Capture the cell that displays the provided text and extract its (x, y) central coordinate. 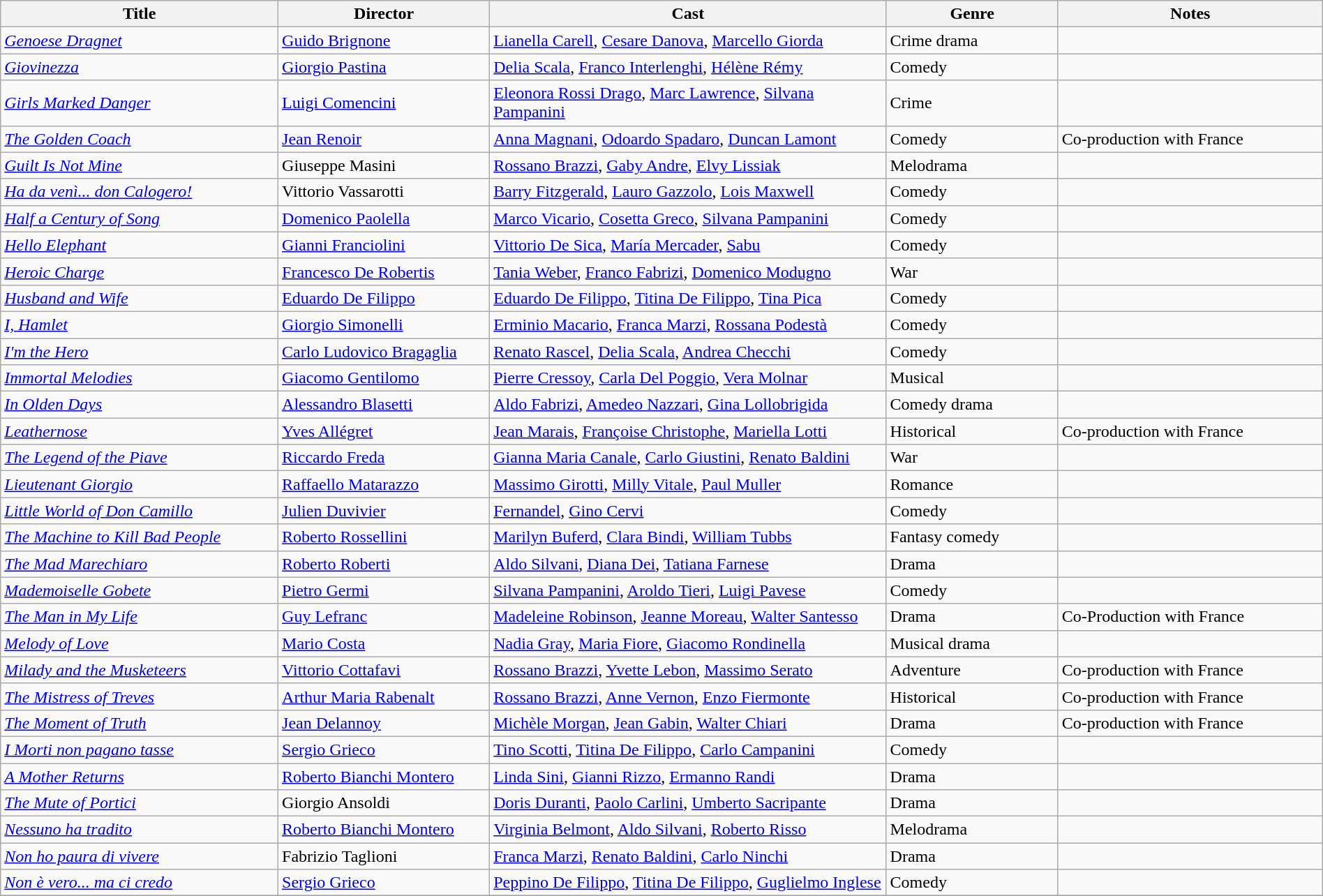
Romance (972, 484)
Eleonora Rossi Drago, Marc Lawrence, Silvana Pampanini (688, 103)
Luigi Comencini (384, 103)
Franca Marzi, Renato Baldini, Carlo Ninchi (688, 856)
Delia Scala, Franco Interlenghi, Hélène Rémy (688, 67)
I Morti non pagano tasse (140, 749)
Michèle Morgan, Jean Gabin, Walter Chiari (688, 723)
Raffaello Matarazzo (384, 484)
Erminio Macario, Franca Marzi, Rossana Podestà (688, 324)
The Mistress of Treves (140, 696)
Comedy drama (972, 405)
Arthur Maria Rabenalt (384, 696)
Anna Magnani, Odoardo Spadaro, Duncan Lamont (688, 139)
The Golden Coach (140, 139)
Hello Elephant (140, 245)
Yves Allégret (384, 431)
Marilyn Buferd, Clara Bindi, William Tubbs (688, 537)
Renato Rascel, Delia Scala, Andrea Checchi (688, 351)
Jean Delannoy (384, 723)
Milady and the Musketeers (140, 670)
Melody of Love (140, 643)
Fabrizio Taglioni (384, 856)
Notes (1190, 14)
Fernandel, Gino Cervi (688, 511)
Riccardo Freda (384, 458)
Madeleine Robinson, Jeanne Moreau, Walter Santesso (688, 617)
Vittorio Vassarotti (384, 192)
Rossano Brazzi, Anne Vernon, Enzo Fiermonte (688, 696)
Immortal Melodies (140, 378)
Marco Vicario, Cosetta Greco, Silvana Pampanini (688, 218)
Girls Marked Danger (140, 103)
Vittorio De Sica, María Mercader, Sabu (688, 245)
Heroic Charge (140, 271)
Jean Marais, Françoise Christophe, Mariella Lotti (688, 431)
Genre (972, 14)
Mademoiselle Gobete (140, 590)
Silvana Pampanini, Aroldo Tieri, Luigi Pavese (688, 590)
I, Hamlet (140, 324)
Mario Costa (384, 643)
I'm the Hero (140, 351)
Julien Duvivier (384, 511)
Roberto Roberti (384, 564)
The Mad Marechiaro (140, 564)
Giorgio Ansoldi (384, 803)
Ha da venì... don Calogero! (140, 192)
Non ho paura di vivere (140, 856)
Rossano Brazzi, Yvette Lebon, Massimo Serato (688, 670)
A Mother Returns (140, 777)
Alessandro Blasetti (384, 405)
Giorgio Pastina (384, 67)
Non è vero... ma ci credo (140, 883)
Giovinezza (140, 67)
Half a Century of Song (140, 218)
Nadia Gray, Maria Fiore, Giacomo Rondinella (688, 643)
Aldo Silvani, Diana Dei, Tatiana Farnese (688, 564)
Barry Fitzgerald, Lauro Gazzolo, Lois Maxwell (688, 192)
Nessuno ha tradito (140, 830)
Linda Sini, Gianni Rizzo, Ermanno Randi (688, 777)
Francesco De Robertis (384, 271)
Massimo Girotti, Milly Vitale, Paul Muller (688, 484)
Adventure (972, 670)
Lieutenant Giorgio (140, 484)
The Mute of Portici (140, 803)
Tania Weber, Franco Fabrizi, Domenico Modugno (688, 271)
Gianni Franciolini (384, 245)
Giorgio Simonelli (384, 324)
Lianella Carell, Cesare Danova, Marcello Giorda (688, 40)
Title (140, 14)
Guilt Is Not Mine (140, 165)
Director (384, 14)
Guy Lefranc (384, 617)
Fantasy comedy (972, 537)
Peppino De Filippo, Titina De Filippo, Guglielmo Inglese (688, 883)
Musical drama (972, 643)
Crime (972, 103)
Virginia Belmont, Aldo Silvani, Roberto Risso (688, 830)
The Legend of the Piave (140, 458)
Giacomo Gentilomo (384, 378)
Crime drama (972, 40)
Jean Renoir (384, 139)
Gianna Maria Canale, Carlo Giustini, Renato Baldini (688, 458)
The Moment of Truth (140, 723)
The Machine to Kill Bad People (140, 537)
Genoese Dragnet (140, 40)
Eduardo De Filippo, Titina De Filippo, Tina Pica (688, 298)
Roberto Rossellini (384, 537)
Aldo Fabrizi, Amedeo Nazzari, Gina Lollobrigida (688, 405)
Doris Duranti, Paolo Carlini, Umberto Sacripante (688, 803)
Domenico Paolella (384, 218)
Co-Production with France (1190, 617)
Vittorio Cottafavi (384, 670)
Musical (972, 378)
Little World of Don Camillo (140, 511)
Tino Scotti, Titina De Filippo, Carlo Campanini (688, 749)
Carlo Ludovico Bragaglia (384, 351)
The Man in My Life (140, 617)
Husband and Wife (140, 298)
Pierre Cressoy, Carla Del Poggio, Vera Molnar (688, 378)
Leathernose (140, 431)
Eduardo De Filippo (384, 298)
Rossano Brazzi, Gaby Andre, Elvy Lissiak (688, 165)
In Olden Days (140, 405)
Guido Brignone (384, 40)
Pietro Germi (384, 590)
Cast (688, 14)
Giuseppe Masini (384, 165)
